Pinpoint the cell where the given text exists, returning its (x, y) midpoint coordinate. 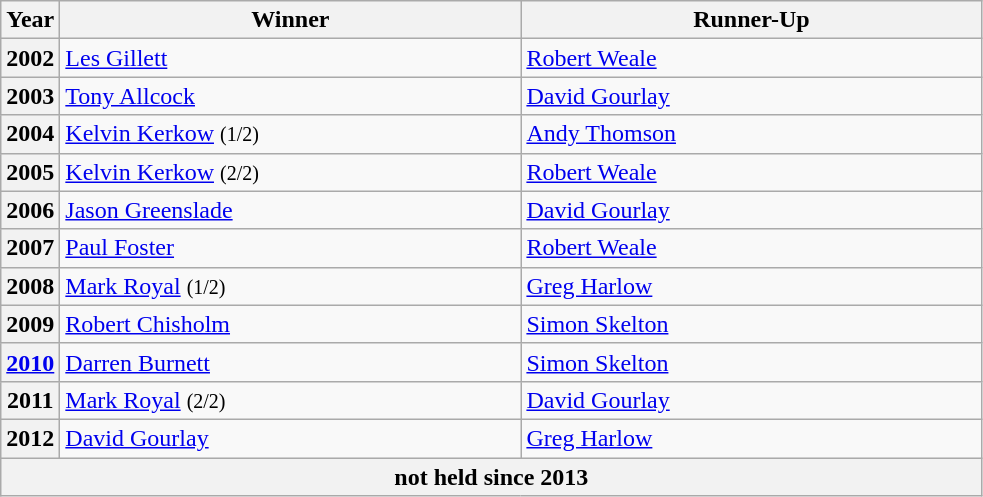
Year (30, 20)
2002 (30, 58)
2012 (30, 438)
2006 (30, 210)
Kelvin Kerkow (2/2) (290, 172)
2007 (30, 248)
2011 (30, 400)
2010 (30, 362)
2009 (30, 324)
Winner (290, 20)
Mark Royal (2/2) (290, 400)
Jason Greenslade (290, 210)
2003 (30, 96)
Mark Royal (1/2) (290, 286)
Paul Foster (290, 248)
Les Gillett (290, 58)
not held since 2013 (492, 477)
Darren Burnett (290, 362)
Runner-Up (752, 20)
Andy Thomson (752, 134)
Tony Allcock (290, 96)
2008 (30, 286)
2005 (30, 172)
Kelvin Kerkow (1/2) (290, 134)
Robert Chisholm (290, 324)
2004 (30, 134)
